Return the [X, Y] coordinate for the center point of the cell that contains the specified text.  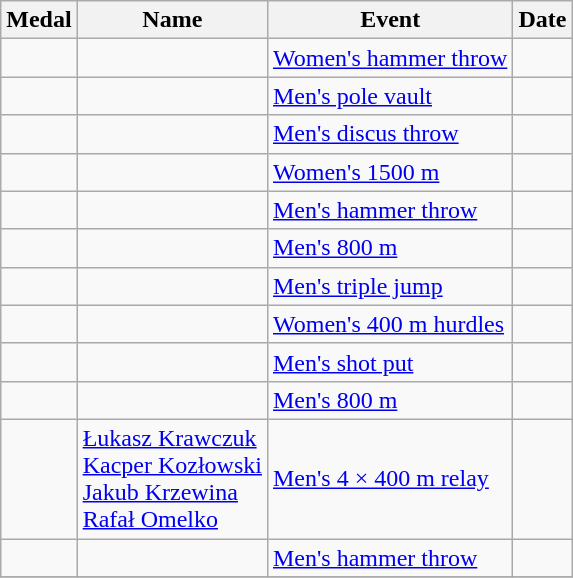
Men's 4 × 400 m relay [390, 478]
Event [390, 20]
Women's 1500 m [390, 172]
Łukasz KrawczukKacper KozłowskiJakub KrzewinaRafał Omelko [172, 478]
Men's discus throw [390, 134]
Men's shot put [390, 362]
Men's triple jump [390, 286]
Women's 400 m hurdles [390, 324]
Women's hammer throw [390, 58]
Medal [39, 20]
Name [172, 20]
Date [542, 20]
Men's pole vault [390, 96]
